Pinpoint the cell where the given text exists, returning its [X, Y] midpoint coordinate. 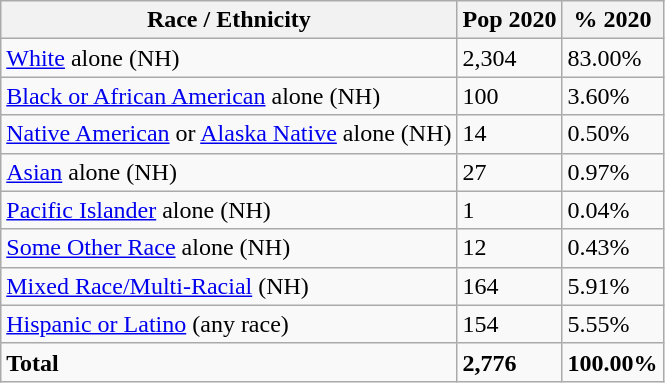
Hispanic or Latino (any race) [229, 324]
Native American or Alaska Native alone (NH) [229, 134]
100 [510, 96]
Race / Ethnicity [229, 20]
White alone (NH) [229, 58]
12 [510, 248]
100.00% [612, 362]
3.60% [612, 96]
14 [510, 134]
Black or African American alone (NH) [229, 96]
Some Other Race alone (NH) [229, 248]
1 [510, 210]
5.91% [612, 286]
83.00% [612, 58]
Pop 2020 [510, 20]
Asian alone (NH) [229, 172]
Pacific Islander alone (NH) [229, 210]
2,776 [510, 362]
Total [229, 362]
2,304 [510, 58]
164 [510, 286]
0.04% [612, 210]
5.55% [612, 324]
% 2020 [612, 20]
0.43% [612, 248]
0.97% [612, 172]
Mixed Race/Multi-Racial (NH) [229, 286]
154 [510, 324]
27 [510, 172]
0.50% [612, 134]
